Locate the cell with the specified text and output its (x, y) center coordinate. 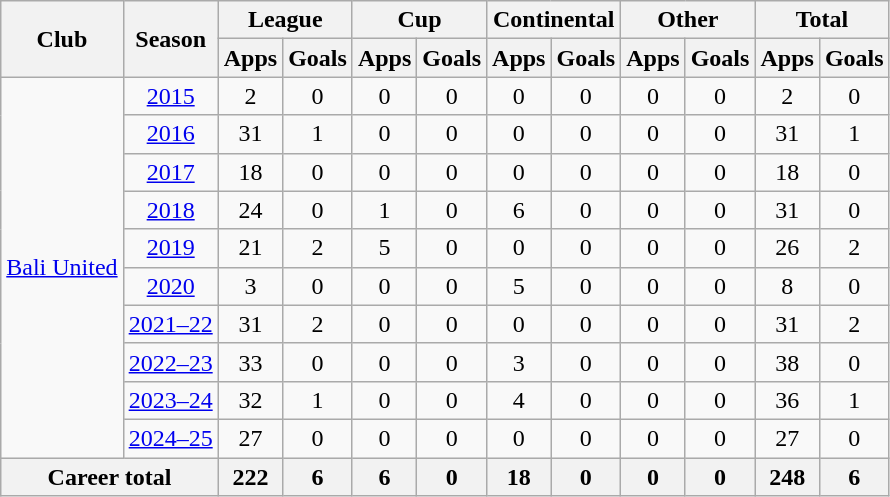
21 (250, 248)
Club (62, 39)
2016 (170, 134)
2018 (170, 210)
2020 (170, 286)
2022–23 (170, 362)
24 (250, 210)
2023–24 (170, 400)
38 (787, 362)
2017 (170, 172)
League (285, 20)
Other (688, 20)
26 (787, 248)
32 (250, 400)
248 (787, 477)
Continental (554, 20)
8 (787, 286)
33 (250, 362)
Season (170, 39)
4 (519, 400)
Cup (419, 20)
2024–25 (170, 438)
2019 (170, 248)
36 (787, 400)
Bali United (62, 268)
Career total (110, 477)
Total (822, 20)
2021–22 (170, 324)
2015 (170, 96)
222 (250, 477)
